Determine the [X, Y] coordinate at the center of the cell enclosing the given text.  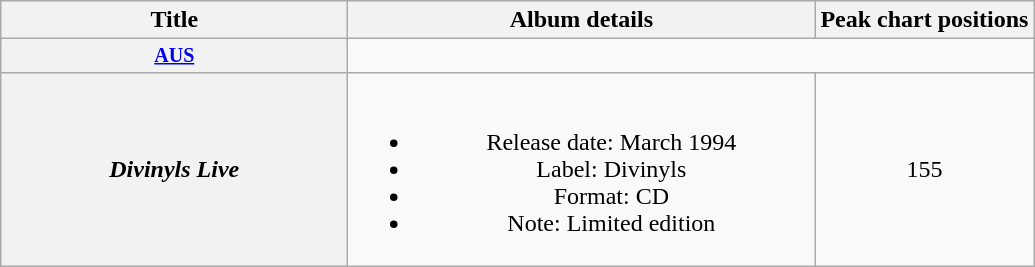
Peak chart positions [924, 20]
Release date: March 1994Label: DivinylsFormat: CDNote: Limited edition [582, 169]
Title [174, 20]
155 [924, 169]
Divinyls Live [174, 169]
Album details [582, 20]
AUS [174, 56]
